Identify which cell holds the provided text, then report its (X, Y) central coordinate. 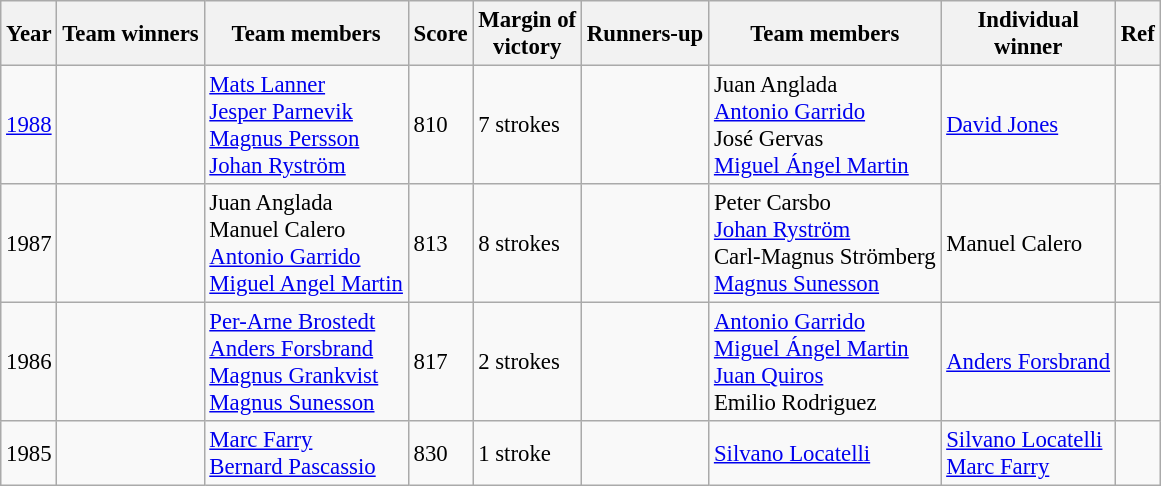
Juan AngladaAntonio GarridoJosé GervasMiguel Ángel Martin (825, 126)
7 strokes (528, 126)
2 strokes (528, 362)
Marc FarryBernard Pascassio (306, 454)
Individualwinner (1028, 34)
810 (440, 126)
Per-Arne BrostedtAnders ForsbrandMagnus GrankvistMagnus Sunesson (306, 362)
David Jones (1028, 126)
Score (440, 34)
Margin ofvictory (528, 34)
1987 (29, 244)
813 (440, 244)
Mats LannerJesper ParnevikMagnus PerssonJohan Ryström (306, 126)
Silvano Locatelli (825, 454)
Silvano Locatelli Marc Farry (1028, 454)
1 stroke (528, 454)
Antonio GarridoMiguel Ángel MartinJuan QuirosEmilio Rodriguez (825, 362)
Year (29, 34)
Ref (1138, 34)
Anders Forsbrand (1028, 362)
1986 (29, 362)
Runners-up (646, 34)
1988 (29, 126)
Juan AngladaManuel CaleroAntonio GarridoMiguel Angel Martin (306, 244)
Peter CarsboJohan RyströmCarl-Magnus StrömbergMagnus Sunesson (825, 244)
Team winners (130, 34)
1985 (29, 454)
8 strokes (528, 244)
830 (440, 454)
817 (440, 362)
Manuel Calero (1028, 244)
